Return (x, y) of the center of cell containing provided text 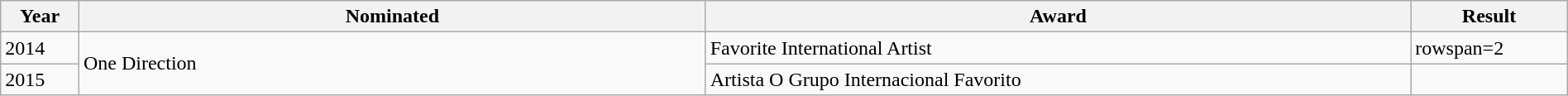
2015 (40, 79)
Year (40, 17)
Award (1059, 17)
Artista O Grupo Internacional Favorito (1059, 79)
Nominated (392, 17)
Result (1489, 17)
2014 (40, 48)
Favorite International Artist (1059, 48)
One Direction (392, 64)
rowspan=2 (1489, 48)
